Return the (x, y) coordinate for the center point of the cell that contains the specified text.  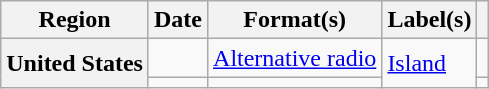
United States (75, 64)
Format(s) (295, 20)
Label(s) (430, 20)
Region (75, 20)
Alternative radio (295, 58)
Island (430, 64)
Date (178, 20)
